For the text-containing cell, return its midpoint in (x, y) coordinate format. 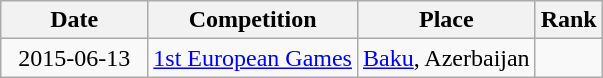
Place (446, 20)
Date (74, 20)
Competition (253, 20)
Rank (568, 20)
1st European Games (253, 58)
2015-06-13 (74, 58)
Baku, Azerbaijan (446, 58)
